Locate the cell with the specified text and output its [X, Y] center coordinate. 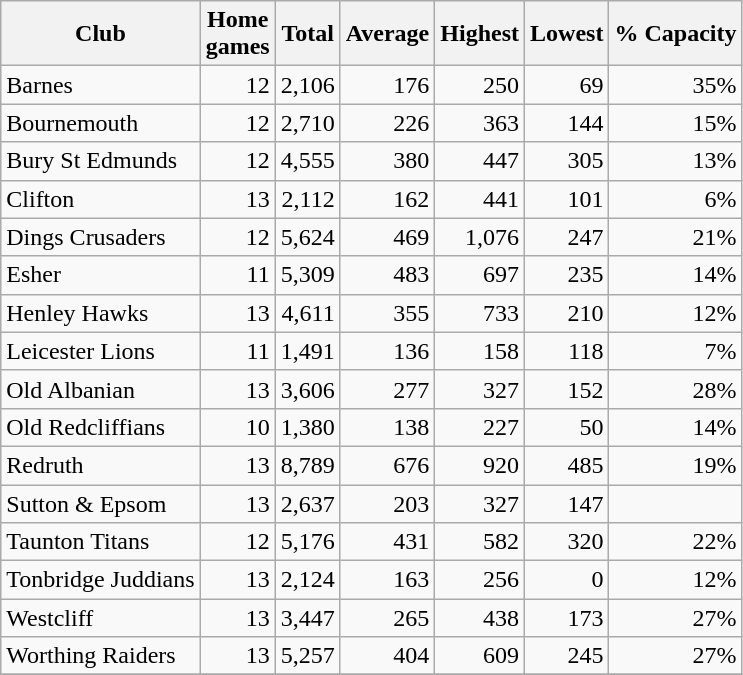
Bournemouth [100, 123]
147 [567, 503]
Total [308, 34]
Clifton [100, 199]
19% [676, 465]
5,309 [308, 275]
3,606 [308, 389]
203 [388, 503]
136 [388, 351]
447 [480, 161]
144 [567, 123]
Henley Hawks [100, 313]
% Capacity [676, 34]
176 [388, 85]
441 [480, 199]
363 [480, 123]
2,106 [308, 85]
118 [567, 351]
5,257 [308, 656]
1,491 [308, 351]
2,124 [308, 580]
Club [100, 34]
4,611 [308, 313]
235 [567, 275]
0 [567, 580]
173 [567, 618]
2,112 [308, 199]
5,624 [308, 237]
Esher [100, 275]
Redruth [100, 465]
920 [480, 465]
3,447 [308, 618]
438 [480, 618]
Sutton & Epsom [100, 503]
256 [480, 580]
483 [388, 275]
138 [388, 427]
162 [388, 199]
265 [388, 618]
210 [567, 313]
163 [388, 580]
Tonbridge Juddians [100, 580]
4,555 [308, 161]
15% [676, 123]
355 [388, 313]
7% [676, 351]
305 [567, 161]
28% [676, 389]
2,637 [308, 503]
245 [567, 656]
158 [480, 351]
320 [567, 542]
733 [480, 313]
Barnes [100, 85]
101 [567, 199]
227 [480, 427]
247 [567, 237]
Old Albanian [100, 389]
Worthing Raiders [100, 656]
10 [238, 427]
22% [676, 542]
5,176 [308, 542]
676 [388, 465]
1,380 [308, 427]
Bury St Edmunds [100, 161]
Dings Crusaders [100, 237]
380 [388, 161]
431 [388, 542]
697 [480, 275]
582 [480, 542]
Westcliff [100, 618]
609 [480, 656]
277 [388, 389]
Taunton Titans [100, 542]
21% [676, 237]
Average [388, 34]
404 [388, 656]
50 [567, 427]
35% [676, 85]
485 [567, 465]
6% [676, 199]
8,789 [308, 465]
Highest [480, 34]
250 [480, 85]
469 [388, 237]
2,710 [308, 123]
152 [567, 389]
Homegames [238, 34]
Old Redcliffians [100, 427]
Lowest [567, 34]
1,076 [480, 237]
13% [676, 161]
226 [388, 123]
69 [567, 85]
Leicester Lions [100, 351]
